Find where the given text appears and provide that cell's center as [x, y] coordinate. 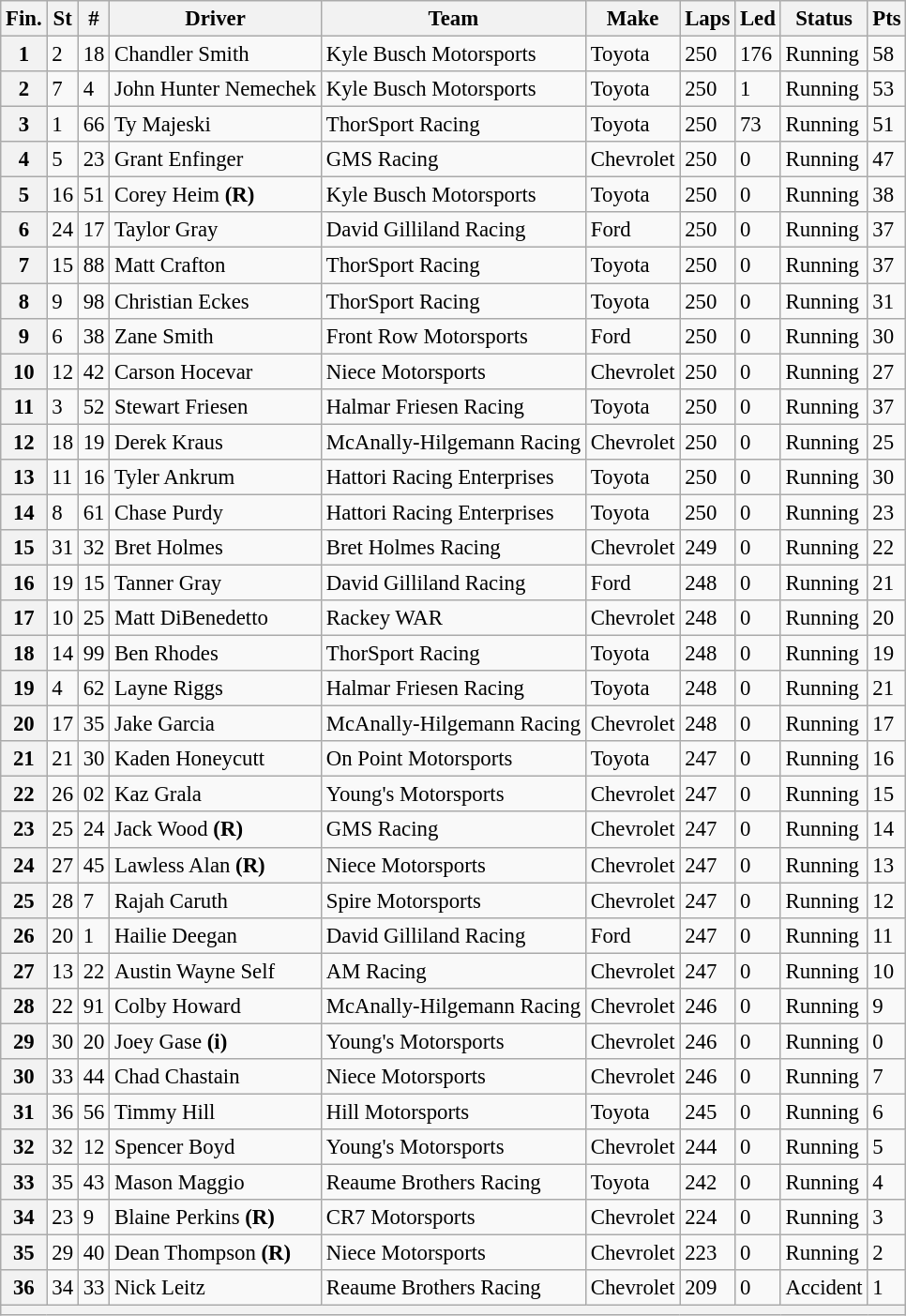
Ben Rhodes [216, 654]
Laps [707, 19]
Jack Wood (R) [216, 830]
Ty Majeski [216, 125]
Hailie Deegan [216, 935]
Driver [216, 19]
242 [707, 1183]
02 [94, 794]
53 [887, 89]
Carson Hocevar [216, 371]
Accident [823, 1288]
Christian Eckes [216, 301]
Austin Wayne Self [216, 971]
52 [94, 406]
Chase Purdy [216, 512]
Layne Riggs [216, 688]
Stewart Friesen [216, 406]
Kaden Honeycutt [216, 759]
Tanner Gray [216, 582]
176 [758, 54]
44 [94, 1077]
Dean Thompson (R) [216, 1253]
Grant Enfinger [216, 159]
Pts [887, 19]
Rackey WAR [453, 618]
On Point Motorsports [453, 759]
42 [94, 371]
66 [94, 125]
Bret Holmes [216, 548]
Joey Gase (i) [216, 1041]
Chandler Smith [216, 54]
61 [94, 512]
91 [94, 1006]
Corey Heim (R) [216, 195]
Zane Smith [216, 336]
Spire Motorsports [453, 900]
40 [94, 1253]
# [94, 19]
Bret Holmes Racing [453, 548]
47 [887, 159]
Matt DiBenedetto [216, 618]
Blaine Perkins (R) [216, 1218]
Timmy Hill [216, 1112]
Fin. [24, 19]
Mason Maggio [216, 1183]
45 [94, 865]
AM Racing [453, 971]
224 [707, 1218]
88 [94, 265]
Derek Kraus [216, 442]
Chad Chastain [216, 1077]
CR7 Motorsports [453, 1218]
56 [94, 1112]
Nick Leitz [216, 1288]
Colby Howard [216, 1006]
Jake Garcia [216, 724]
Taylor Gray [216, 230]
Status [823, 19]
249 [707, 548]
99 [94, 654]
St [62, 19]
Hill Motorsports [453, 1112]
223 [707, 1253]
Matt Crafton [216, 265]
209 [707, 1288]
Make [632, 19]
244 [707, 1147]
245 [707, 1112]
Rajah Caruth [216, 900]
58 [887, 54]
98 [94, 301]
Led [758, 19]
Kaz Grala [216, 794]
Team [453, 19]
73 [758, 125]
John Hunter Nemechek [216, 89]
Front Row Motorsports [453, 336]
Spencer Boyd [216, 1147]
Lawless Alan (R) [216, 865]
62 [94, 688]
43 [94, 1183]
Tyler Ankrum [216, 477]
